Capture the cell that displays the provided text and extract its (x, y) central coordinate. 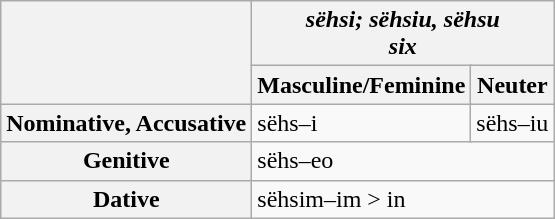
sëhs–eo (403, 161)
Dative (126, 199)
sëhs–i (362, 123)
Masculine/Feminine (362, 85)
sëhs–iu (512, 123)
Genitive (126, 161)
Nominative, Accusative (126, 123)
sëhsim–im > in (403, 199)
sëhsi; sëhsiu, sëhsu six (403, 34)
Neuter (512, 85)
